Pinpoint the cell where the given text exists, returning its [x, y] midpoint coordinate. 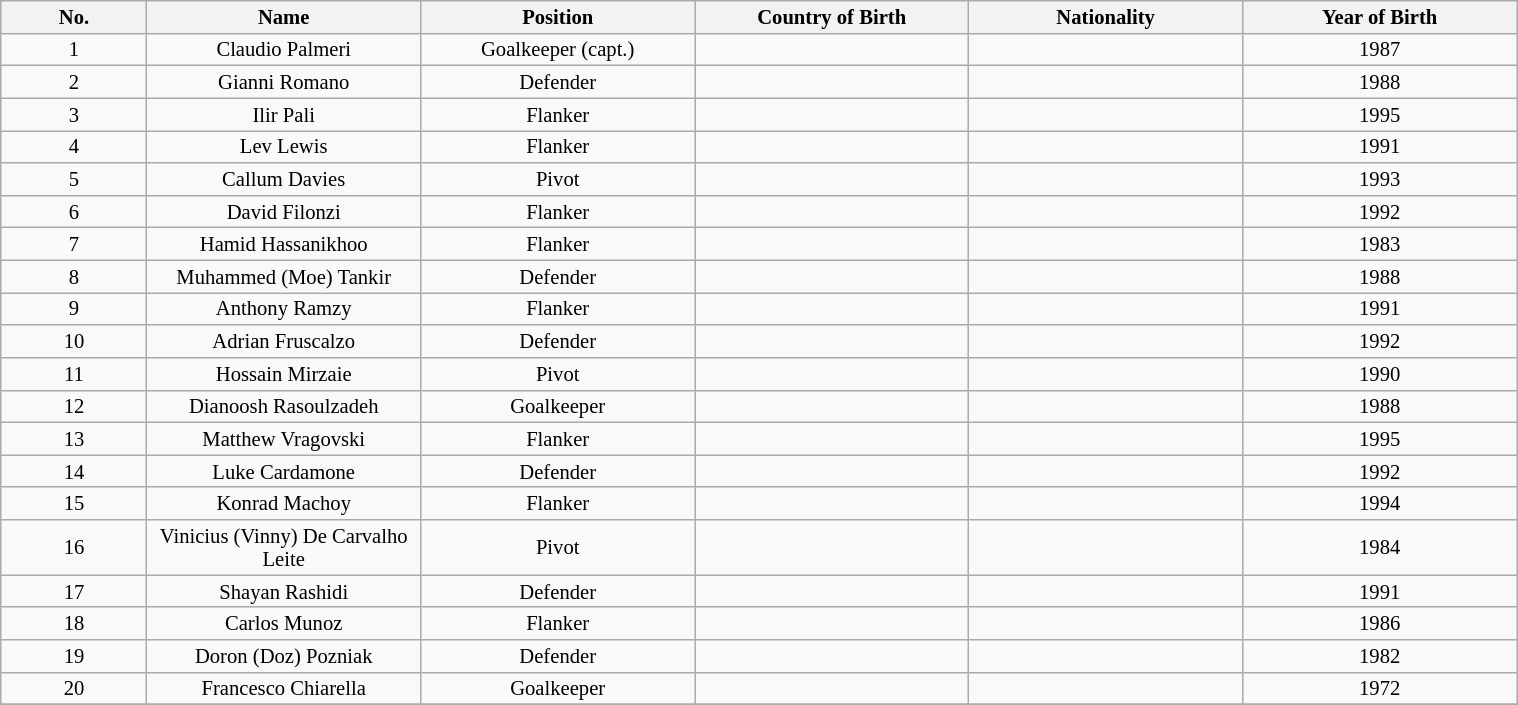
8 [74, 276]
10 [74, 341]
Shayan Rashidi [284, 591]
Hamid Hassanikhoo [284, 244]
15 [74, 503]
Callum Davies [284, 179]
Dianoosh Rasoulzadeh [284, 406]
Muhammed (Moe) Tankir [284, 276]
1984 [1380, 548]
20 [74, 688]
5 [74, 179]
Luke Cardamone [284, 471]
Year of Birth [1380, 16]
Nationality [1106, 16]
1972 [1380, 688]
1987 [1380, 49]
Konrad Machoy [284, 503]
1993 [1380, 179]
Carlos Munoz [284, 623]
14 [74, 471]
Claudio Palmeri [284, 49]
Lev Lewis [284, 146]
2 [74, 81]
Position [558, 16]
18 [74, 623]
Anthony Ramzy [284, 308]
1983 [1380, 244]
1986 [1380, 623]
Gianni Romano [284, 81]
19 [74, 656]
Name [284, 16]
Vinicius (Vinny) De Carvalho Leite [284, 548]
No. [74, 16]
4 [74, 146]
11 [74, 373]
13 [74, 438]
1982 [1380, 656]
6 [74, 211]
16 [74, 548]
9 [74, 308]
1994 [1380, 503]
Country of Birth [832, 16]
1990 [1380, 373]
3 [74, 114]
Francesco Chiarella [284, 688]
Goalkeeper (capt.) [558, 49]
7 [74, 244]
Doron (Doz) Pozniak [284, 656]
Ilir Pali [284, 114]
David Filonzi [284, 211]
1 [74, 49]
Matthew Vragovski [284, 438]
Hossain Mirzaie [284, 373]
17 [74, 591]
Adrian Fruscalzo [284, 341]
12 [74, 406]
